Capture the cell that displays the provided text and extract its (X, Y) central coordinate. 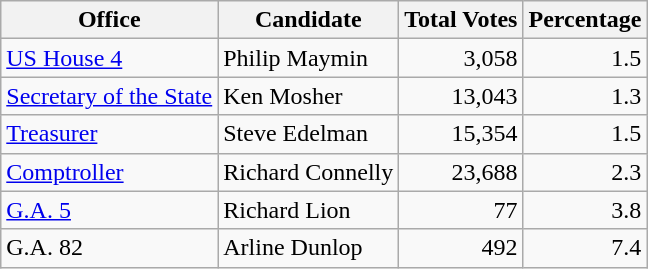
23,688 (461, 172)
Treasurer (110, 134)
G.A. 5 (110, 210)
Comptroller (110, 172)
Philip Maymin (308, 58)
492 (461, 248)
Office (110, 20)
2.3 (585, 172)
Arline Dunlop (308, 248)
3.8 (585, 210)
US House 4 (110, 58)
13,043 (461, 96)
1.3 (585, 96)
Richard Connelly (308, 172)
Secretary of the State (110, 96)
Candidate (308, 20)
Steve Edelman (308, 134)
Richard Lion (308, 210)
G.A. 82 (110, 248)
7.4 (585, 248)
Percentage (585, 20)
15,354 (461, 134)
Ken Mosher (308, 96)
3,058 (461, 58)
Total Votes (461, 20)
77 (461, 210)
